From the cell containing the given text, extract its center point as [x, y] coordinate. 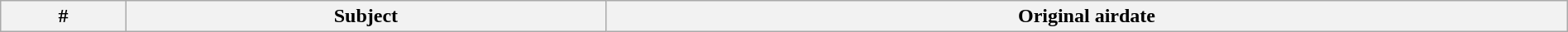
Original airdate [1087, 16]
Subject [366, 16]
# [63, 16]
